Determine the (x, y) coordinate at the center of the cell enclosing the given text.  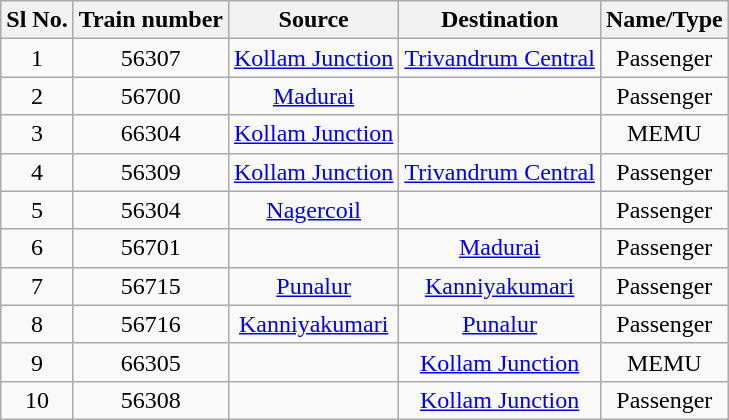
Train number (150, 20)
56309 (150, 172)
1 (37, 58)
6 (37, 248)
56715 (150, 286)
8 (37, 324)
56304 (150, 210)
66305 (150, 362)
Name/Type (664, 20)
56700 (150, 96)
Destination (500, 20)
10 (37, 400)
7 (37, 286)
Source (313, 20)
56701 (150, 248)
2 (37, 96)
3 (37, 134)
9 (37, 362)
5 (37, 210)
Nagercoil (313, 210)
56308 (150, 400)
56307 (150, 58)
66304 (150, 134)
Sl No. (37, 20)
4 (37, 172)
56716 (150, 324)
